Output the (X, Y) coordinate of the center of the cell containing the given text.  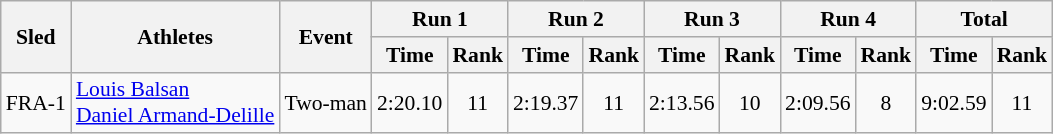
Total (984, 19)
Sled (36, 36)
8 (886, 102)
FRA-1 (36, 102)
Athletes (176, 36)
Run 4 (848, 19)
Run 3 (712, 19)
Event (326, 36)
Run 2 (576, 19)
2:09.56 (818, 102)
10 (750, 102)
2:20.10 (410, 102)
2:13.56 (682, 102)
Two-man (326, 102)
9:02.59 (954, 102)
Run 1 (440, 19)
Louis BalsanDaniel Armand-Delille (176, 102)
2:19.37 (546, 102)
